Capture the cell that displays the provided text and extract its (X, Y) central coordinate. 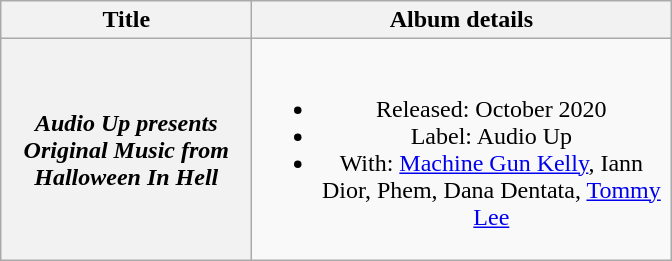
Title (126, 20)
Audio Up presents Original Music from Halloween In Hell (126, 150)
Released: October 2020Label: Audio UpWith: Machine Gun Kelly, Iann Dior, Phem, Dana Dentata, Tommy Lee (462, 150)
Album details (462, 20)
